Return (x, y) of the center of cell containing provided text 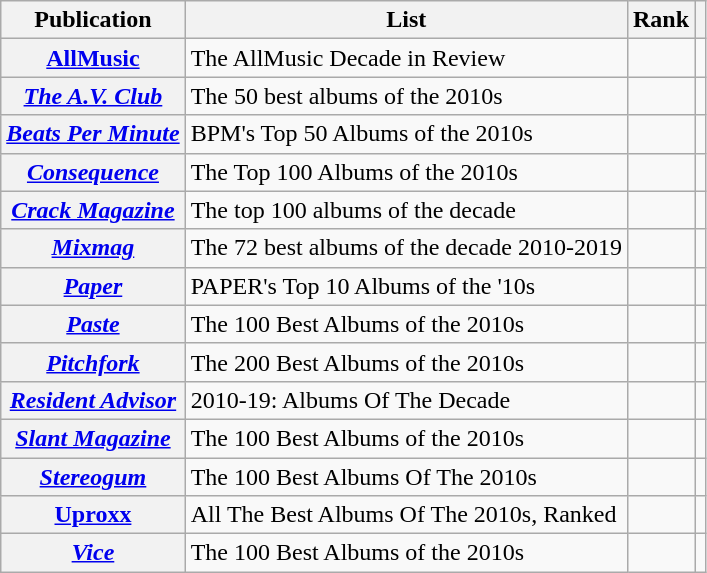
The AllMusic Decade in Review (406, 58)
AllMusic (93, 58)
BPM's Top 50 Albums of the 2010s (406, 134)
The top 100 albums of the decade (406, 210)
Beats Per Minute (93, 134)
The 72 best albums of the decade 2010-2019 (406, 248)
2010-19: Albums Of The Decade (406, 400)
The 200 Best Albums of the 2010s (406, 362)
The 50 best albums of the 2010s (406, 96)
The 100 Best Albums Of The 2010s (406, 477)
Crack Magazine (93, 210)
Uproxx (93, 515)
Publication (93, 20)
Rank (660, 20)
List (406, 20)
PAPER's Top 10 Albums of the '10s (406, 286)
All The Best Albums Of The 2010s, Ranked (406, 515)
Paper (93, 286)
The Top 100 Albums of the 2010s (406, 172)
Consequence (93, 172)
Paste (93, 324)
Vice (93, 553)
Pitchfork (93, 362)
The A.V. Club (93, 96)
Slant Magazine (93, 438)
Stereogum (93, 477)
Resident Advisor (93, 400)
Mixmag (93, 248)
